Scan for the cell matching the given text and deliver its [x, y] coordinate at center. 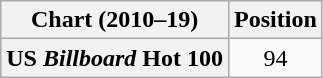
Position [276, 20]
Chart (2010–19) [115, 20]
94 [276, 58]
US Billboard Hot 100 [115, 58]
